Extract the (X, Y) coordinate from the center of the cell holding the provided text.  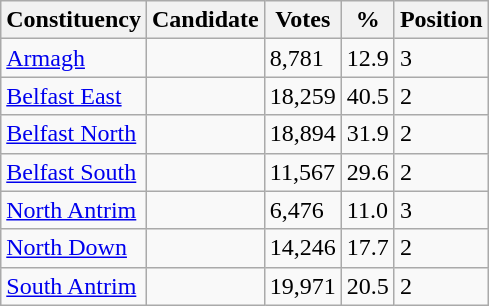
% (368, 20)
8,781 (302, 58)
18,259 (302, 96)
19,971 (302, 286)
31.9 (368, 134)
Armagh (74, 58)
14,246 (302, 248)
17.7 (368, 248)
20.5 (368, 286)
Candidate (205, 20)
Belfast South (74, 172)
18,894 (302, 134)
29.6 (368, 172)
12.9 (368, 58)
Votes (302, 20)
40.5 (368, 96)
Belfast East (74, 96)
6,476 (302, 210)
North Antrim (74, 210)
North Down (74, 248)
Belfast North (74, 134)
Constituency (74, 20)
Position (441, 20)
South Antrim (74, 286)
11,567 (302, 172)
11.0 (368, 210)
